Return the [x, y] coordinate for the center point of the cell that contains the specified text.  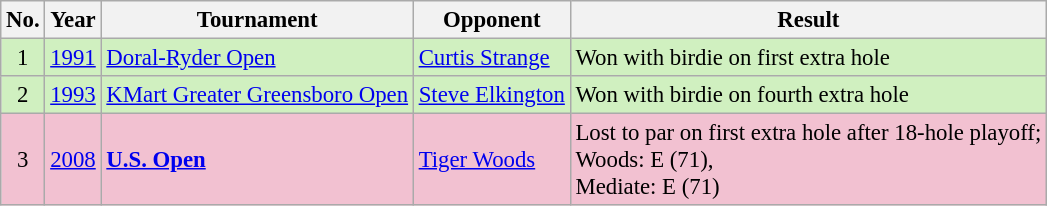
1991 [73, 58]
U.S. Open [257, 160]
Doral-Ryder Open [257, 58]
Tournament [257, 20]
Opponent [492, 20]
KMart Greater Greensboro Open [257, 95]
Result [808, 20]
3 [23, 160]
Year [73, 20]
Won with birdie on fourth extra hole [808, 95]
Curtis Strange [492, 58]
Won with birdie on first extra hole [808, 58]
Tiger Woods [492, 160]
2 [23, 95]
2008 [73, 160]
Steve Elkington [492, 95]
1993 [73, 95]
Lost to par on first extra hole after 18-hole playoff;Woods: E (71),Mediate: E (71) [808, 160]
No. [23, 20]
1 [23, 58]
